Identify which cell holds the provided text, then report its (x, y) central coordinate. 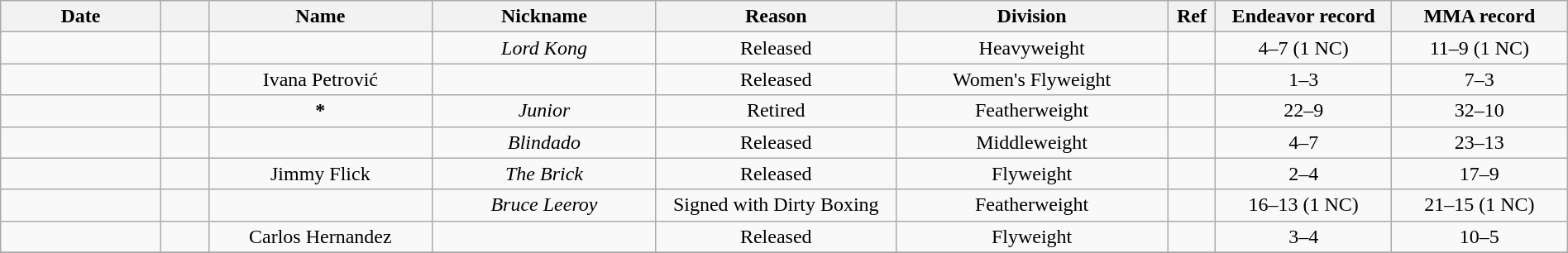
22–9 (1303, 111)
Carlos Hernandez (321, 236)
* (321, 111)
4–7 (1 NC) (1303, 48)
Heavyweight (1032, 48)
Name (321, 17)
Division (1032, 17)
32–10 (1480, 111)
4–7 (1303, 142)
Women's Flyweight (1032, 79)
7–3 (1480, 79)
Ivana Petrović (321, 79)
11–9 (1 NC) (1480, 48)
1–3 (1303, 79)
Jimmy Flick (321, 174)
2–4 (1303, 174)
Endeavor record (1303, 17)
Signed with Dirty Boxing (776, 205)
17–9 (1480, 174)
Nickname (544, 17)
Junior (544, 111)
Date (81, 17)
23–13 (1480, 142)
16–13 (1 NC) (1303, 205)
21–15 (1 NC) (1480, 205)
10–5 (1480, 236)
Middleweight (1032, 142)
Bruce Leeroy (544, 205)
3–4 (1303, 236)
MMA record (1480, 17)
Retired (776, 111)
Ref (1192, 17)
Blindado (544, 142)
Lord Kong (544, 48)
Reason (776, 17)
The Brick (544, 174)
